Search for the cell housing the specified text and yield its (x, y) center coordinate. 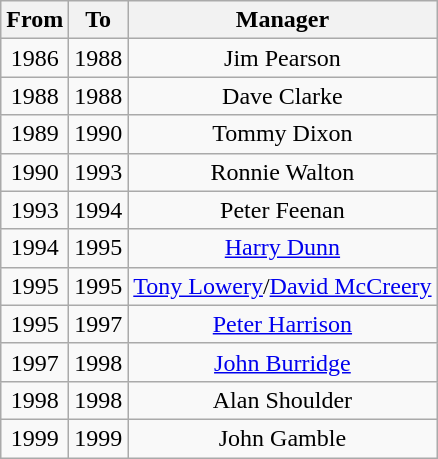
John Burridge (282, 362)
To (98, 20)
1986 (35, 58)
John Gamble (282, 438)
Alan Shoulder (282, 400)
Peter Harrison (282, 324)
Harry Dunn (282, 248)
Jim Pearson (282, 58)
Tommy Dixon (282, 134)
Dave Clarke (282, 96)
Peter Feenan (282, 210)
Ronnie Walton (282, 172)
1989 (35, 134)
Manager (282, 20)
Tony Lowery/David McCreery (282, 286)
From (35, 20)
